Identify which cell holds the provided text, then report its (x, y) central coordinate. 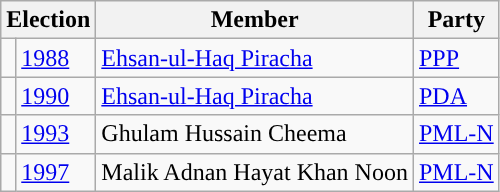
PDA (456, 96)
Ghulam Hussain Cheema (255, 134)
1990 (56, 96)
1993 (56, 134)
Member (255, 20)
Election (48, 20)
PPP (456, 58)
1997 (56, 172)
Party (456, 20)
Malik Adnan Hayat Khan Noon (255, 172)
1988 (56, 58)
